Output the (x, y) coordinate of the center of the cell containing the given text.  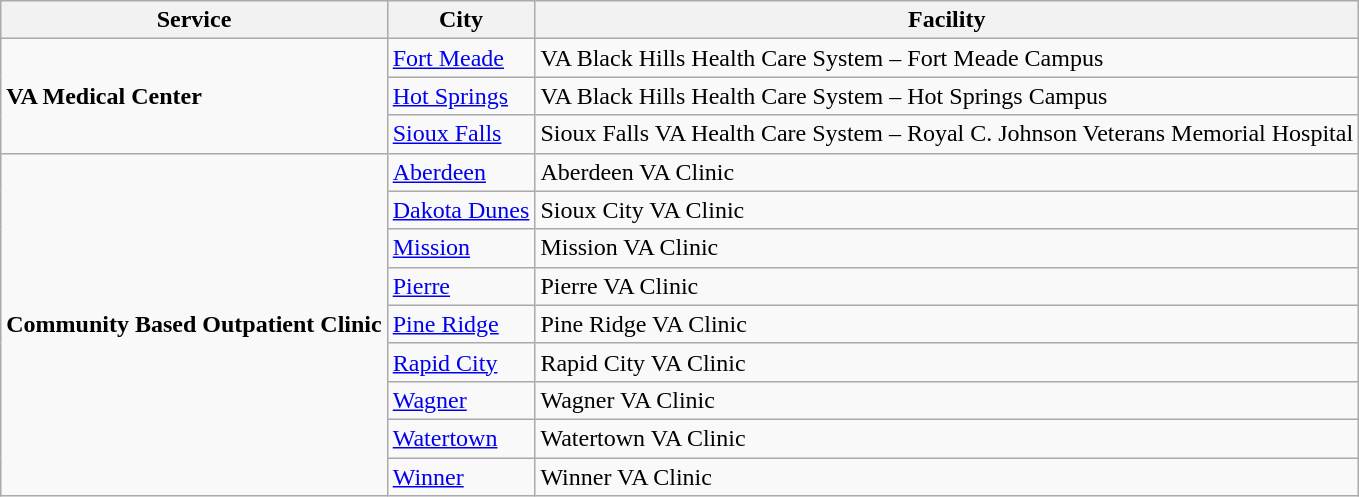
VA Medical Center (194, 96)
Mission (461, 248)
VA Black Hills Health Care System – Hot Springs Campus (947, 96)
Rapid City (461, 362)
Pine Ridge (461, 324)
Community Based Outpatient Clinic (194, 324)
Winner VA Clinic (947, 477)
Wagner (461, 400)
Facility (947, 20)
Rapid City VA Clinic (947, 362)
Watertown VA Clinic (947, 438)
Sioux Falls VA Health Care System – Royal C. Johnson Veterans Memorial Hospital (947, 134)
Dakota Dunes (461, 210)
Hot Springs (461, 96)
Pierre VA Clinic (947, 286)
Wagner VA Clinic (947, 400)
VA Black Hills Health Care System – Fort Meade Campus (947, 58)
Sioux Falls (461, 134)
Watertown (461, 438)
Winner (461, 477)
Service (194, 20)
Pine Ridge VA Clinic (947, 324)
Fort Meade (461, 58)
City (461, 20)
Sioux City VA Clinic (947, 210)
Aberdeen VA Clinic (947, 172)
Mission VA Clinic (947, 248)
Pierre (461, 286)
Aberdeen (461, 172)
